Identify which cell holds the provided text, then report its [X, Y] central coordinate. 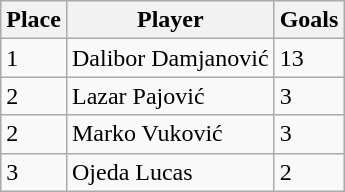
13 [309, 58]
Ojeda Lucas [170, 172]
Place [34, 20]
Goals [309, 20]
Lazar Pajović [170, 96]
Marko Vuković [170, 134]
Dalibor Damjanović [170, 58]
Player [170, 20]
1 [34, 58]
